Return [x, y] of the center of cell containing provided text 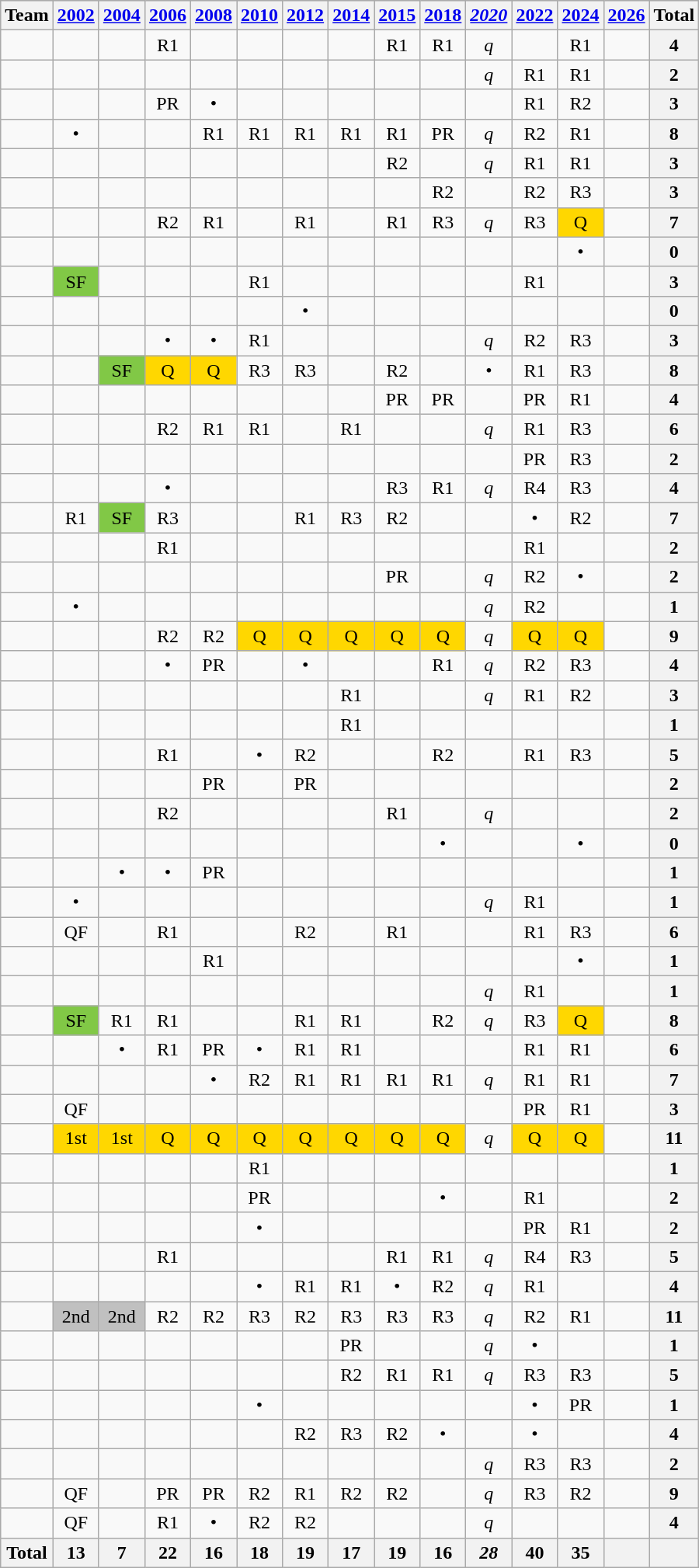
2026 [626, 16]
35 [581, 1552]
18 [259, 1552]
2015 [398, 16]
40 [534, 1552]
28 [489, 1552]
2024 [581, 16]
17 [351, 1552]
2018 [443, 16]
2014 [351, 16]
2020 [489, 16]
2006 [168, 16]
2010 [259, 16]
2012 [306, 16]
2022 [534, 16]
2008 [213, 16]
13 [76, 1552]
22 [168, 1552]
Team [27, 16]
2004 [121, 16]
2002 [76, 16]
